Scan for the cell matching the given text and deliver its (x, y) coordinate at center. 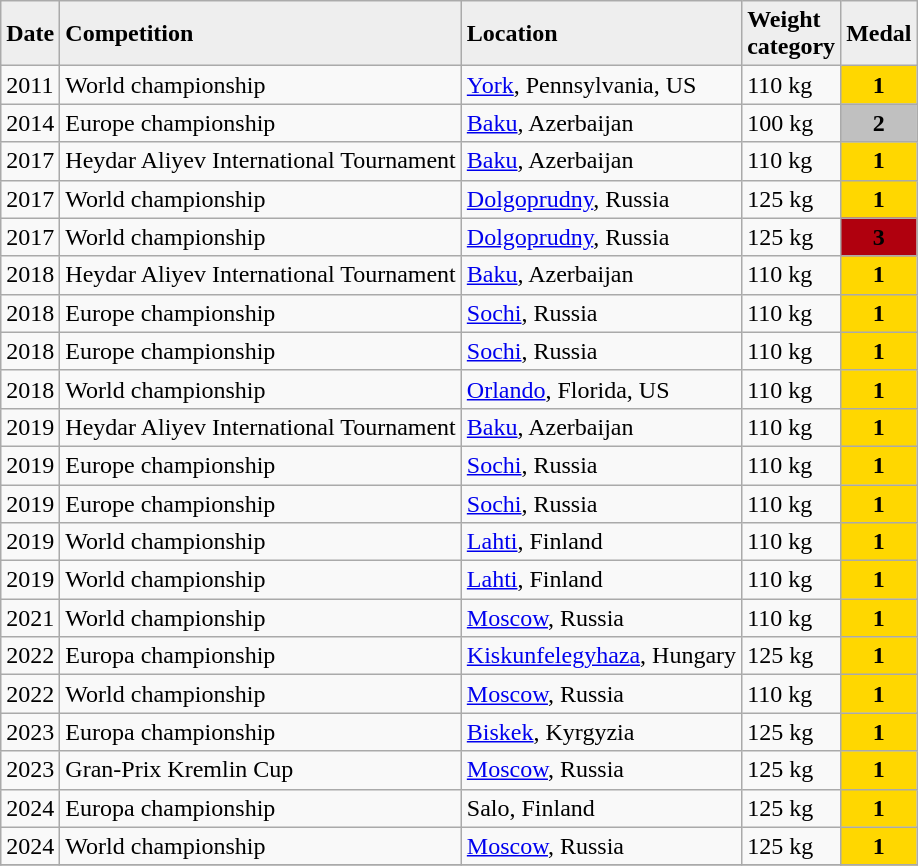
Location (601, 34)
2 (879, 123)
Gran-Prix Kremlin Cup (260, 770)
Weight category (792, 34)
2011 (30, 85)
Orlando, Florida, US (601, 389)
Biskek, Kyrgyzia (601, 732)
100 kg (792, 123)
Competition (260, 34)
York, Pennsylvania, US (601, 85)
Salo, Finland (601, 808)
3 (879, 237)
Medal (879, 34)
Kiskunfelegyhaza, Hungary (601, 656)
2014 (30, 123)
2021 (30, 618)
Date (30, 34)
